Scan for the cell matching the given text and deliver its (X, Y) coordinate at center. 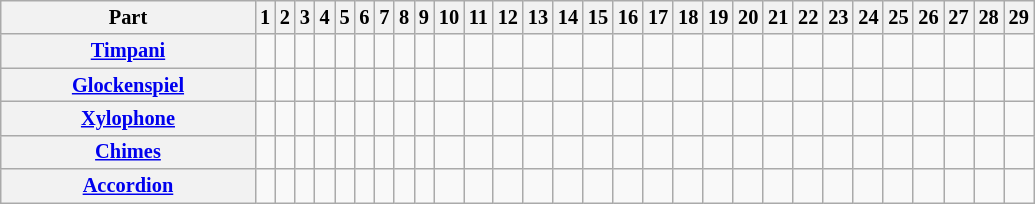
Glockenspiel (128, 85)
4 (325, 17)
17 (658, 17)
24 (868, 17)
Timpani (128, 51)
8 (404, 17)
14 (568, 17)
18 (688, 17)
2 (285, 17)
5 (345, 17)
7 (384, 17)
19 (718, 17)
12 (508, 17)
25 (898, 17)
27 (959, 17)
16 (628, 17)
20 (748, 17)
23 (838, 17)
Xylophone (128, 118)
1 (265, 17)
13 (538, 17)
15 (598, 17)
3 (305, 17)
10 (449, 17)
22 (808, 17)
9 (424, 17)
Chimes (128, 152)
28 (989, 17)
Part (128, 17)
6 (364, 17)
26 (928, 17)
Accordion (128, 186)
11 (478, 17)
29 (1019, 17)
21 (778, 17)
